Extract the [x, y] coordinate from the center of the cell holding the provided text.  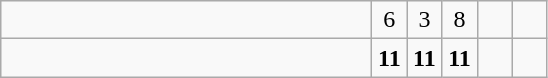
6 [390, 20]
3 [424, 20]
8 [460, 20]
